Return the [x, y] coordinate for the center point of the cell that contains the specified text.  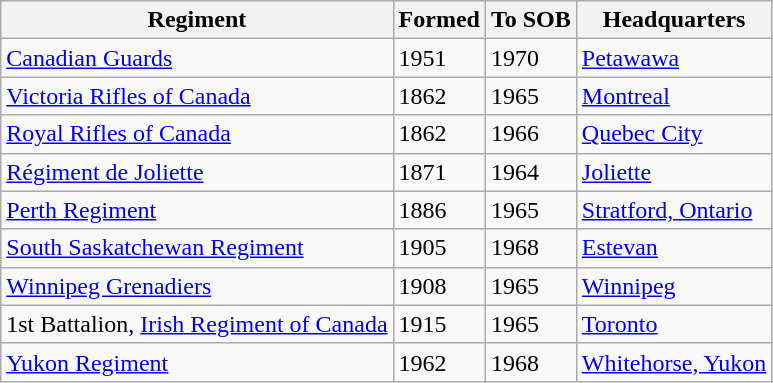
Estevan [674, 248]
Petawawa [674, 58]
1964 [530, 172]
Formed [439, 20]
1951 [439, 58]
Victoria Rifles of Canada [197, 96]
1871 [439, 172]
Winnipeg [674, 286]
1908 [439, 286]
1st Battalion, Irish Regiment of Canada [197, 324]
Winnipeg Grenadiers [197, 286]
Régiment de Joliette [197, 172]
Headquarters [674, 20]
Stratford, Ontario [674, 210]
Quebec City [674, 134]
Regiment [197, 20]
Montreal [674, 96]
Whitehorse, Yukon [674, 362]
To SOB [530, 20]
Royal Rifles of Canada [197, 134]
1905 [439, 248]
Yukon Regiment [197, 362]
Toronto [674, 324]
1886 [439, 210]
1962 [439, 362]
1970 [530, 58]
1966 [530, 134]
1915 [439, 324]
Joliette [674, 172]
Perth Regiment [197, 210]
South Saskatchewan Regiment [197, 248]
Canadian Guards [197, 58]
